Output the [X, Y] coordinate of the center of the cell containing the given text.  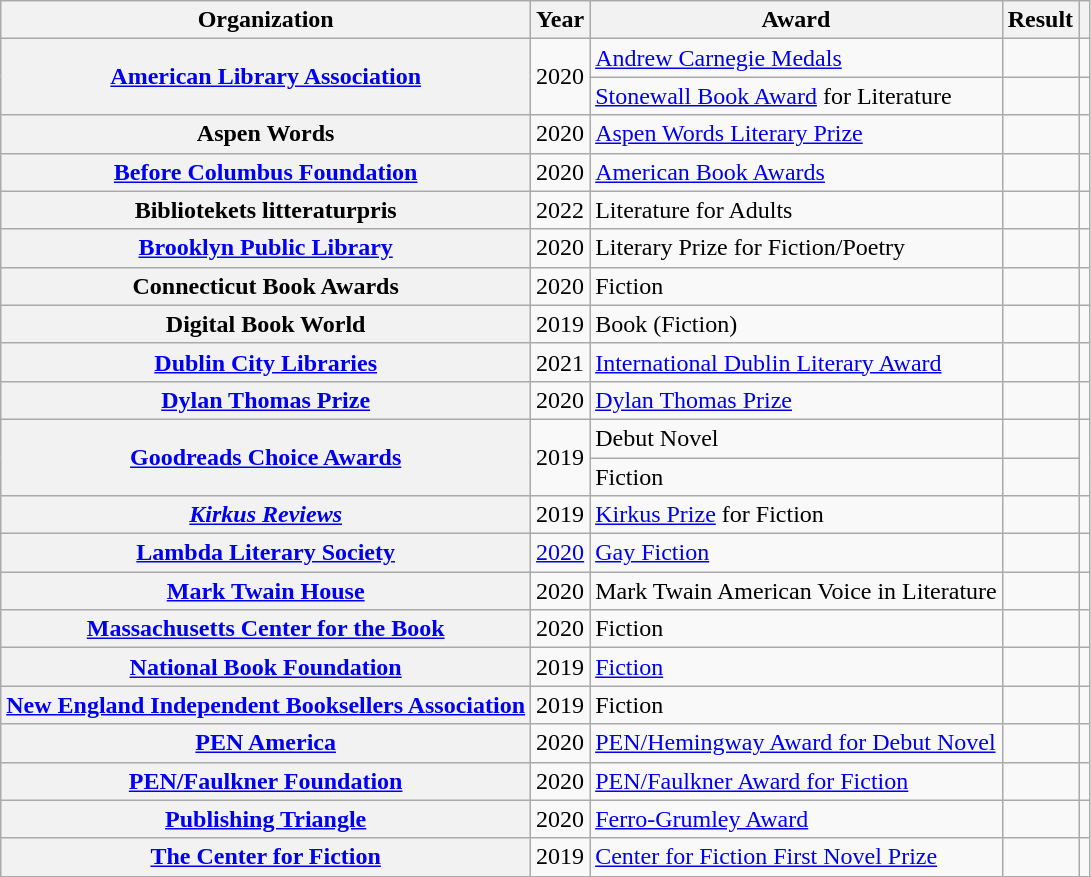
Andrew Carnegie Medals [796, 58]
Aspen Words Literary Prize [796, 134]
Digital Book World [266, 324]
PEN/Faulkner Award for Fiction [796, 781]
Goodreads Choice Awards [266, 457]
Publishing Triangle [266, 819]
Mark Twain American Voice in Literature [796, 591]
American Book Awards [796, 172]
Book (Fiction) [796, 324]
Year [560, 20]
Lambda Literary Society [266, 553]
Aspen Words [266, 134]
PEN America [266, 743]
Massachusetts Center for the Book [266, 629]
American Library Association [266, 77]
PEN/Faulkner Foundation [266, 781]
Gay Fiction [796, 553]
Mark Twain House [266, 591]
The Center for Fiction [266, 857]
PEN/Hemingway Award for Debut Novel [796, 743]
Before Columbus Foundation [266, 172]
Debut Novel [796, 438]
2021 [560, 362]
National Book Foundation [266, 667]
Kirkus Prize for Fiction [796, 515]
Kirkus Reviews [266, 515]
New England Independent Booksellers Association [266, 705]
Ferro-Grumley Award [796, 819]
Dublin City Libraries [266, 362]
Literary Prize for Fiction/Poetry [796, 248]
Brooklyn Public Library [266, 248]
Organization [266, 20]
Stonewall Book Award for Literature [796, 96]
Result [1040, 20]
Literature for Adults [796, 210]
2022 [560, 210]
Center for Fiction First Novel Prize [796, 857]
International Dublin Literary Award [796, 362]
Connecticut Book Awards [266, 286]
Bibliotekets litteraturpris [266, 210]
Award [796, 20]
